Capture the cell that displays the provided text and extract its (x, y) central coordinate. 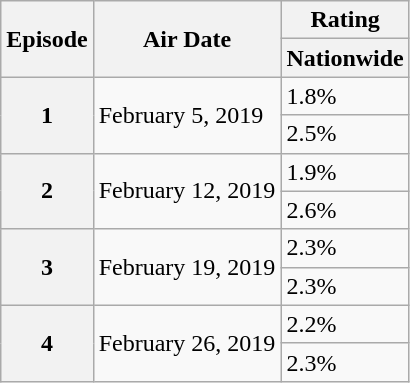
4 (47, 343)
1 (47, 115)
3 (47, 267)
2.5% (345, 134)
2.6% (345, 210)
February 12, 2019 (187, 191)
2.2% (345, 324)
Air Date (187, 39)
1.9% (345, 172)
1.8% (345, 96)
Episode (47, 39)
February 5, 2019 (187, 115)
Nationwide (345, 58)
Rating (345, 20)
2 (47, 191)
February 26, 2019 (187, 343)
February 19, 2019 (187, 267)
